Extract the [x, y] coordinate from the center of the cell holding the provided text.  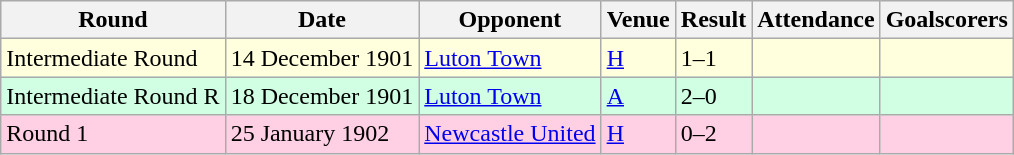
Intermediate Round [113, 58]
A [638, 96]
0–2 [713, 134]
25 January 1902 [322, 134]
Attendance [816, 20]
2–0 [713, 96]
1–1 [713, 58]
Result [713, 20]
14 December 1901 [322, 58]
Opponent [510, 20]
Round 1 [113, 134]
Newcastle United [510, 134]
Intermediate Round R [113, 96]
Goalscorers [946, 20]
Venue [638, 20]
18 December 1901 [322, 96]
Date [322, 20]
Round [113, 20]
